Extract the [x, y] coordinate from the center of the cell holding the provided text.  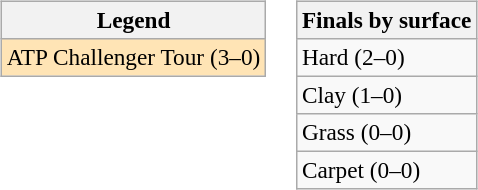
Legend [133, 20]
Grass (0–0) [387, 133]
ATP Challenger Tour (3–0) [133, 57]
Hard (2–0) [387, 57]
Clay (1–0) [387, 95]
Finals by surface [387, 20]
Carpet (0–0) [387, 171]
